Identify which cell holds the provided text, then report its [X, Y] central coordinate. 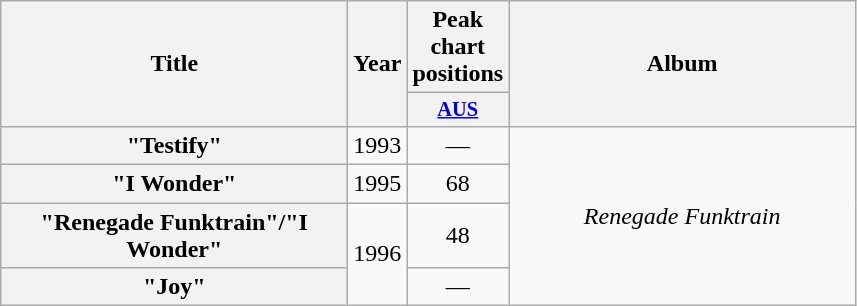
Album [682, 64]
"Renegade Funktrain"/"I Wonder" [174, 236]
Peak chart positions [458, 47]
1996 [378, 254]
1995 [378, 184]
"Testify" [174, 145]
Renegade Funktrain [682, 216]
Title [174, 64]
"I Wonder" [174, 184]
68 [458, 184]
1993 [378, 145]
48 [458, 236]
AUS [458, 110]
Year [378, 64]
"Joy" [174, 287]
